Capture the cell that displays the provided text and extract its (X, Y) central coordinate. 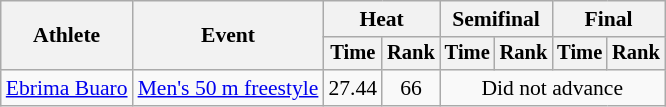
Men's 50 m freestyle (228, 88)
Semifinal (496, 19)
Event (228, 36)
27.44 (352, 88)
Did not advance (552, 88)
Ebrima Buaro (67, 88)
Heat (381, 19)
Final (608, 19)
Athlete (67, 36)
66 (411, 88)
